Identify which cell holds the provided text, then report its (X, Y) central coordinate. 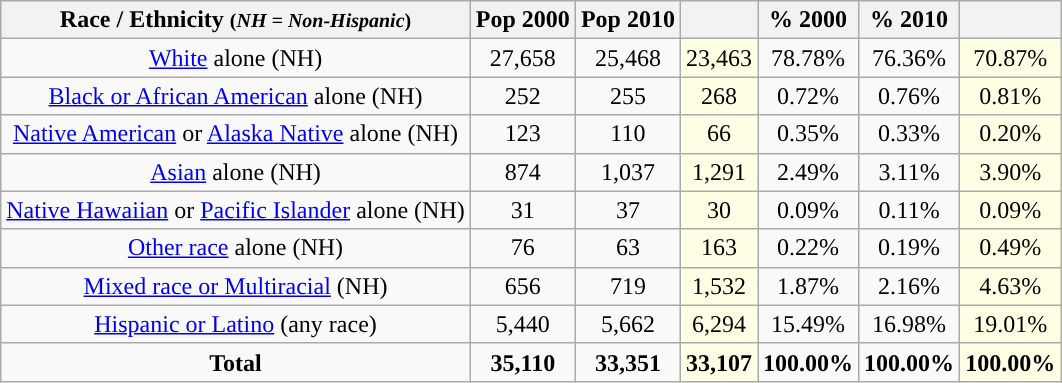
0.19% (910, 248)
252 (522, 96)
76 (522, 248)
1,291 (718, 172)
19.01% (1010, 324)
2.49% (808, 172)
Total (236, 362)
70.87% (1010, 58)
Native Hawaiian or Pacific Islander alone (NH) (236, 210)
30 (718, 210)
% 2010 (910, 20)
0.81% (1010, 96)
0.35% (808, 134)
37 (628, 210)
Native American or Alaska Native alone (NH) (236, 134)
78.78% (808, 58)
15.49% (808, 324)
0.49% (1010, 248)
0.11% (910, 210)
Black or African American alone (NH) (236, 96)
123 (522, 134)
268 (718, 96)
Race / Ethnicity (NH = Non-Hispanic) (236, 20)
0.76% (910, 96)
Other race alone (NH) (236, 248)
16.98% (910, 324)
3.11% (910, 172)
2.16% (910, 286)
6,294 (718, 324)
33,107 (718, 362)
1,532 (718, 286)
255 (628, 96)
5,440 (522, 324)
66 (718, 134)
3.90% (1010, 172)
63 (628, 248)
Pop 2000 (522, 20)
0.22% (808, 248)
27,658 (522, 58)
719 (628, 286)
0.72% (808, 96)
5,662 (628, 324)
110 (628, 134)
1,037 (628, 172)
1.87% (808, 286)
0.20% (1010, 134)
25,468 (628, 58)
Asian alone (NH) (236, 172)
Mixed race or Multiracial (NH) (236, 286)
Hispanic or Latino (any race) (236, 324)
76.36% (910, 58)
874 (522, 172)
163 (718, 248)
Pop 2010 (628, 20)
White alone (NH) (236, 58)
35,110 (522, 362)
656 (522, 286)
31 (522, 210)
% 2000 (808, 20)
23,463 (718, 58)
0.33% (910, 134)
33,351 (628, 362)
4.63% (1010, 286)
